From the cell containing the given text, extract its center point as [x, y] coordinate. 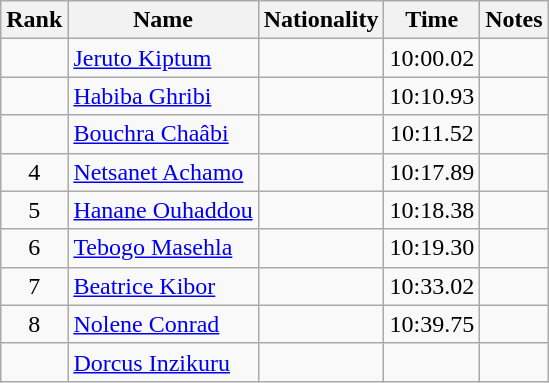
Hanane Ouhaddou [163, 210]
10:10.93 [432, 96]
Bouchra Chaâbi [163, 134]
4 [34, 172]
10:33.02 [432, 286]
6 [34, 248]
Rank [34, 20]
7 [34, 286]
Nationality [321, 20]
10:18.38 [432, 210]
Netsanet Achamo [163, 172]
Name [163, 20]
Beatrice Kibor [163, 286]
10:19.30 [432, 248]
Tebogo Masehla [163, 248]
Nolene Conrad [163, 324]
10:17.89 [432, 172]
8 [34, 324]
10:00.02 [432, 58]
Dorcus Inzikuru [163, 362]
Jeruto Kiptum [163, 58]
10:11.52 [432, 134]
10:39.75 [432, 324]
5 [34, 210]
Notes [514, 20]
Habiba Ghribi [163, 96]
Time [432, 20]
